Extract the [X, Y] coordinate from the center of the cell holding the provided text.  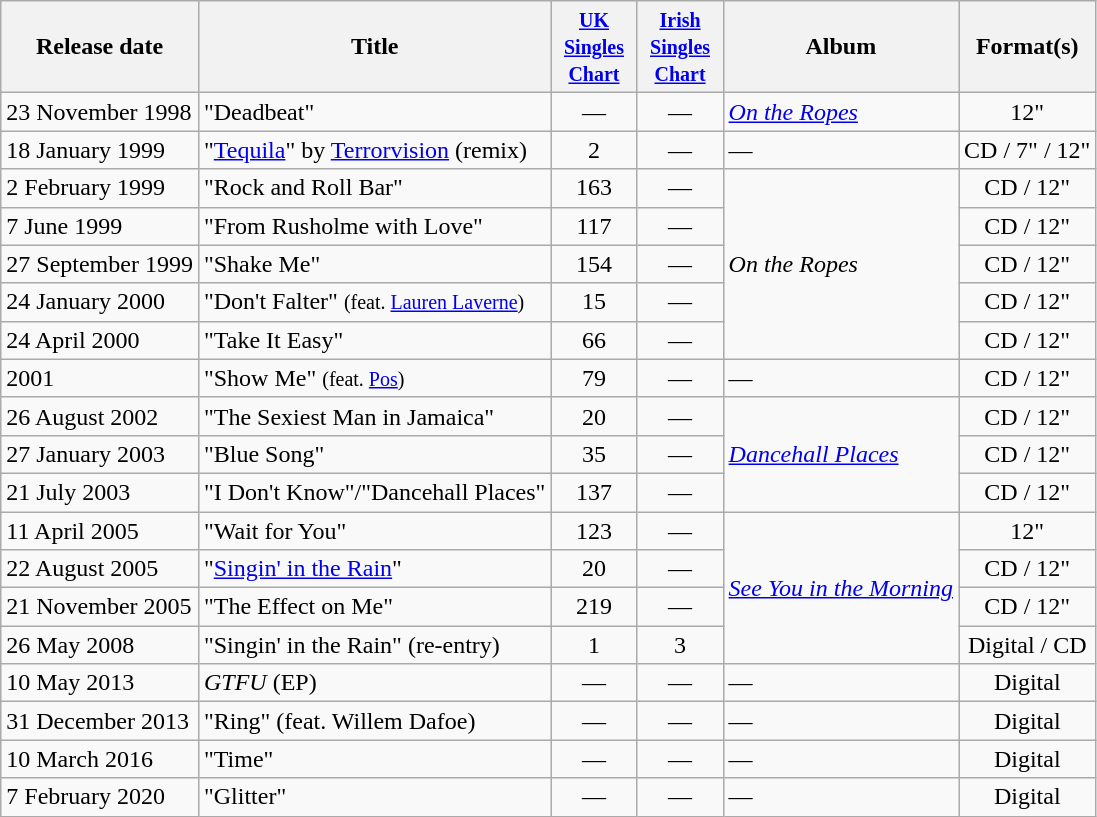
Digital / CD [1028, 645]
GTFU (EP) [374, 683]
2 February 1999 [100, 188]
"Deadbeat" [374, 112]
3 [680, 645]
24 January 2000 [100, 302]
"Show Me" (feat. Pos) [374, 378]
24 April 2000 [100, 340]
154 [594, 264]
23 November 1998 [100, 112]
10 March 2016 [100, 759]
31 December 2013 [100, 721]
"Time" [374, 759]
163 [594, 188]
"Rock and Roll Bar" [374, 188]
27 September 1999 [100, 264]
27 January 2003 [100, 454]
"The Effect on Me" [374, 607]
Release date [100, 47]
"Singin' in the Rain" (re-entry) [374, 645]
"Don't Falter" (feat. Lauren Laverne) [374, 302]
"Blue Song" [374, 454]
137 [594, 492]
1 [594, 645]
117 [594, 226]
7 February 2020 [100, 797]
26 August 2002 [100, 416]
Album [841, 47]
79 [594, 378]
Title [374, 47]
15 [594, 302]
21 November 2005 [100, 607]
66 [594, 340]
35 [594, 454]
22 August 2005 [100, 569]
26 May 2008 [100, 645]
Dancehall Places [841, 454]
"The Sexiest Man in Jamaica" [374, 416]
"Ring" (feat. Willem Dafoe) [374, 721]
"Take It Easy" [374, 340]
CD / 7" / 12" [1028, 150]
219 [594, 607]
UK Singles Chart [594, 47]
123 [594, 531]
11 April 2005 [100, 531]
21 July 2003 [100, 492]
See You in the Morning [841, 588]
"Shake Me" [374, 264]
"Tequila" by Terrorvision (remix) [374, 150]
2 [594, 150]
7 June 1999 [100, 226]
Irish Singles Chart [680, 47]
2001 [100, 378]
18 January 1999 [100, 150]
Format(s) [1028, 47]
10 May 2013 [100, 683]
"Wait for You" [374, 531]
"From Rusholme with Love" [374, 226]
"Singin' in the Rain" [374, 569]
"Glitter" [374, 797]
"I Don't Know"/"Dancehall Places" [374, 492]
